Provide the [X, Y] coordinate of the cell's center where the given text is located.  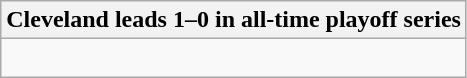
Cleveland leads 1–0 in all-time playoff series [234, 20]
